Determine the [X, Y] coordinate at the center of the cell enclosing the given text.  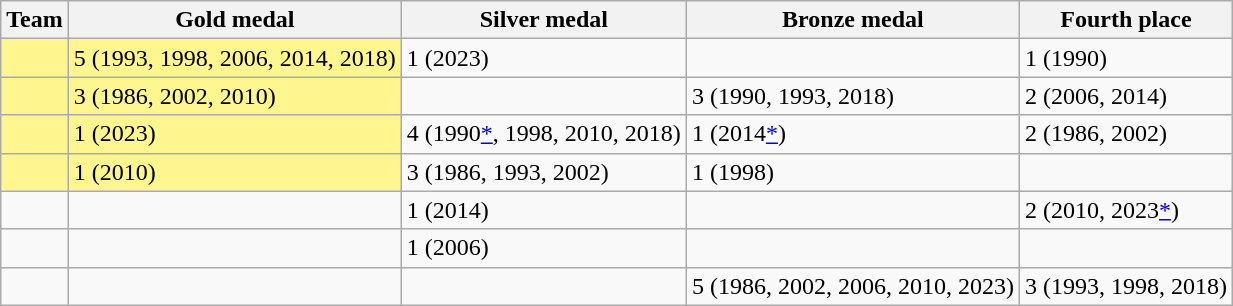
Team [35, 20]
Gold medal [234, 20]
5 (1993, 1998, 2006, 2014, 2018) [234, 58]
2 (1986, 2002) [1126, 134]
3 (1986, 2002, 2010) [234, 96]
3 (1993, 1998, 2018) [1126, 286]
3 (1986, 1993, 2002) [544, 172]
1 (2014*) [852, 134]
5 (1986, 2002, 2006, 2010, 2023) [852, 286]
1 (2010) [234, 172]
1 (1990) [1126, 58]
1 (2014) [544, 210]
2 (2010, 2023*) [1126, 210]
Bronze medal [852, 20]
4 (1990*, 1998, 2010, 2018) [544, 134]
1 (2006) [544, 248]
3 (1990, 1993, 2018) [852, 96]
1 (1998) [852, 172]
2 (2006, 2014) [1126, 96]
Silver medal [544, 20]
Fourth place [1126, 20]
